Find where the given text appears and provide that cell's center as (x, y) coordinate. 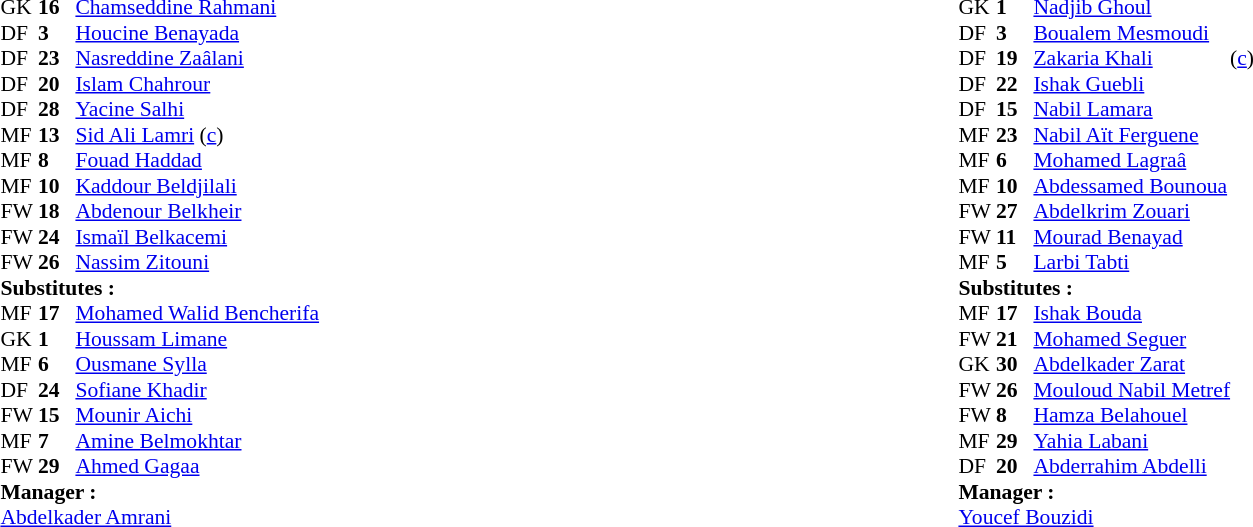
Nassim Zitouni (197, 263)
28 (57, 109)
Nasreddine Zaâlani (197, 59)
18 (57, 211)
5 (1015, 263)
Yacine Salhi (197, 109)
Houssam Limane (197, 339)
Ismaïl Belkacemi (197, 237)
Ishak Bouda (1132, 313)
Mohamed Seguer (1132, 339)
27 (1015, 211)
7 (57, 441)
22 (1015, 84)
Abdelkader Zarat (1132, 365)
Mourad Benayad (1132, 237)
30 (1015, 365)
Ahmed Gagaa (197, 467)
Mounir Aichi (197, 415)
13 (57, 135)
Fouad Haddad (197, 161)
Boualem Mesmoudi (1132, 33)
Amine Belmokhtar (197, 441)
Ousmane Sylla (197, 365)
Sofiane Khadir (197, 390)
Yahia Labani (1132, 441)
Ishak Guebli (1132, 84)
Mohamed Walid Bencherifa (197, 313)
Mouloud Nabil Metref (1132, 390)
Abdenour Belkheir (197, 211)
11 (1015, 237)
19 (1015, 59)
Houcine Benayada (197, 33)
Hamza Belahouel (1132, 415)
Kaddour Beldjilali (197, 186)
Abderrahim Abdelli (1132, 467)
Mohamed Lagraâ (1132, 161)
Abdelkrim Zouari (1132, 211)
Zakaria Khali (1132, 59)
Sid Ali Lamri (c) (197, 135)
1 (57, 339)
21 (1015, 339)
Islam Chahrour (197, 84)
Nabil Aït Ferguene (1132, 135)
Abdessamed Bounoua (1132, 186)
Larbi Tabti (1132, 263)
Nabil Lamara (1132, 109)
